Detect which cell encompasses the target text, then output its (x, y) center coordinate. 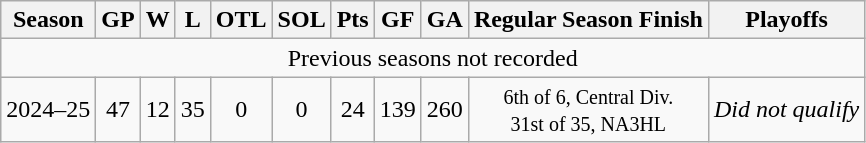
Playoffs (786, 20)
Regular Season Finish (588, 20)
6th of 6, Central Div.31st of 35, NA3HL (588, 110)
GF (398, 20)
Pts (352, 20)
GP (118, 20)
Did not qualify (786, 110)
139 (398, 110)
L (192, 20)
SOL (302, 20)
OTL (241, 20)
35 (192, 110)
260 (444, 110)
2024–25 (48, 110)
Previous seasons not recorded (433, 58)
12 (158, 110)
47 (118, 110)
GA (444, 20)
W (158, 20)
Season (48, 20)
24 (352, 110)
